Capture the cell that displays the provided text and extract its [x, y] central coordinate. 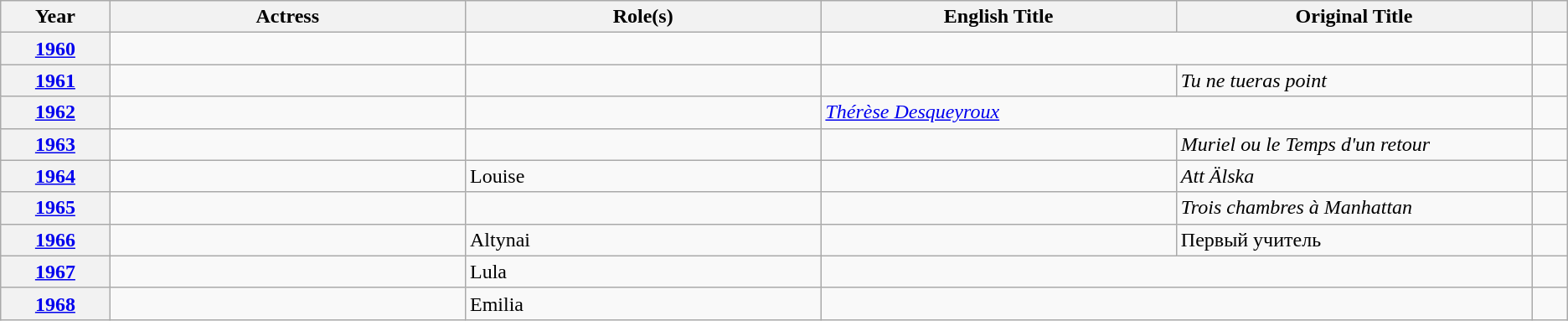
1966 [55, 240]
Muriel ou le Temps d'un retour [1354, 144]
Thérèse Desqueyroux [1176, 112]
Att Älska [1354, 176]
Original Title [1354, 17]
Actress [287, 17]
Trois chambres à Manhattan [1354, 208]
Year [55, 17]
1961 [55, 80]
1964 [55, 176]
Louise [642, 176]
1962 [55, 112]
Role(s) [642, 17]
Altynai [642, 240]
1960 [55, 49]
Lula [642, 272]
Tu ne tueras point [1354, 80]
1968 [55, 303]
Emilia [642, 303]
1965 [55, 208]
1967 [55, 272]
Первый учитель [1354, 240]
1963 [55, 144]
English Title [998, 17]
